Output the (X, Y) coordinate of the center of the cell containing the given text.  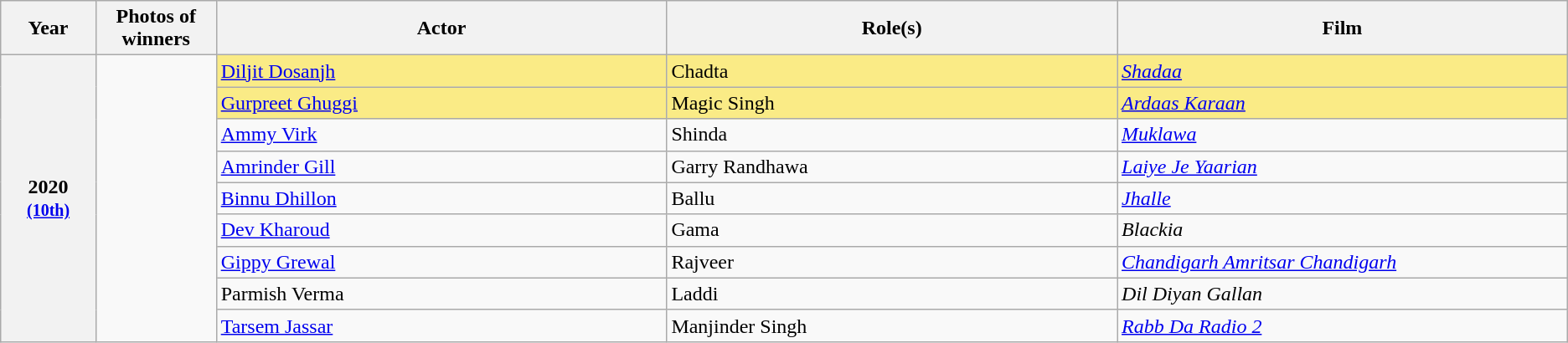
Ardaas Karaan (1343, 103)
Film (1343, 28)
Rabb Da Radio 2 (1343, 325)
Magic Singh (892, 103)
Actor (441, 28)
Laddi (892, 294)
Blackia (1343, 230)
Shinda (892, 135)
Role(s) (892, 28)
Laiye Je Yaarian (1343, 166)
Diljit Dosanjh (441, 71)
Binnu Dhillon (441, 198)
Dev Kharoud (441, 230)
Rajveer (892, 262)
Ballu (892, 198)
Muklawa (1343, 135)
Jhalle (1343, 198)
Amrinder Gill (441, 166)
2020 (10th) (49, 199)
Tarsem Jassar (441, 325)
Dil Diyan Gallan (1343, 294)
Garry Randhawa (892, 166)
Chadta (892, 71)
Gama (892, 230)
Manjinder Singh (892, 325)
Ammy Virk (441, 135)
Year (49, 28)
Gippy Grewal (441, 262)
Shadaa (1343, 71)
Photos of winners (156, 28)
Gurpreet Ghuggi (441, 103)
Parmish Verma (441, 294)
Chandigarh Amritsar Chandigarh (1343, 262)
